Scan for the cell matching the given text and deliver its [X, Y] coordinate at center. 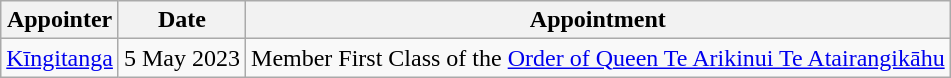
Appointer [60, 20]
Kīngitanga [60, 58]
Date [182, 20]
5 May 2023 [182, 58]
Appointment [598, 20]
Member First Class of the Order of Queen Te Arikinui Te Atairangikāhu [598, 58]
